Scan for the cell matching the given text and deliver its [X, Y] coordinate at center. 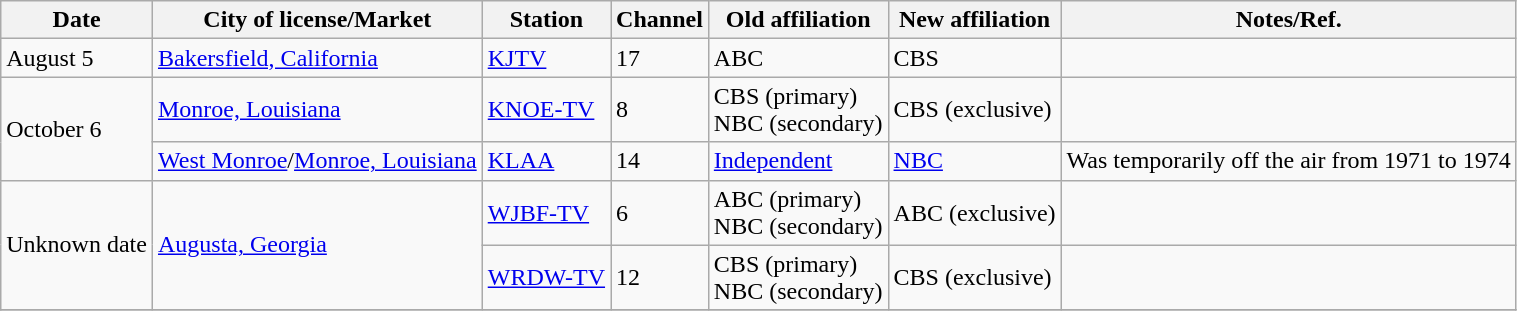
KLAA [546, 161]
New affiliation [974, 20]
WJBF-TV [546, 212]
Independent [798, 161]
Unknown date [77, 245]
Date [77, 20]
NBC [974, 161]
Channel [660, 20]
Was temporarily off the air from 1971 to 1974 [1288, 161]
West Monroe/Monroe, Louisiana [317, 161]
Station [546, 20]
CBS [974, 58]
Augusta, Georgia [317, 245]
KNOE-TV [546, 110]
ABC [798, 58]
Bakersfield, California [317, 58]
Monroe, Louisiana [317, 110]
17 [660, 58]
KJTV [546, 58]
14 [660, 161]
Notes/Ref. [1288, 20]
6 [660, 212]
Old affiliation [798, 20]
8 [660, 110]
ABC (exclusive) [974, 212]
August 5 [77, 58]
October 6 [77, 128]
City of license/Market [317, 20]
WRDW-TV [546, 278]
ABC (primary) NBC (secondary) [798, 212]
12 [660, 278]
